Return (x, y) of the center of cell containing provided text 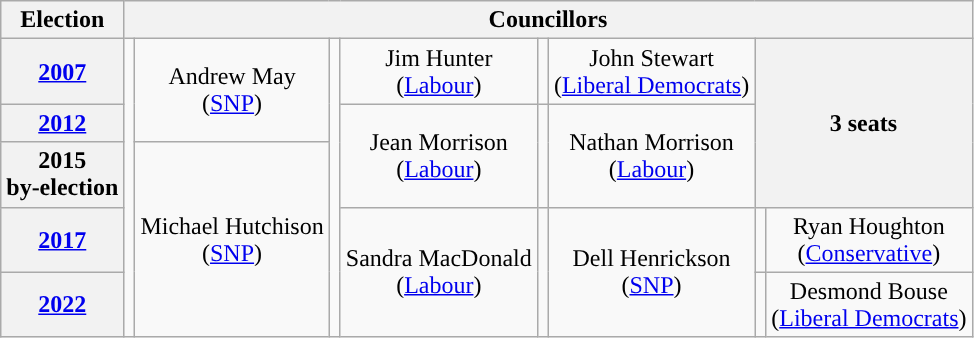
Desmond Bouse(Liberal Democrats) (869, 304)
2012 (62, 123)
John Stewart(Liberal Democrats) (651, 72)
Election (62, 20)
Councillors (548, 20)
Jean Morrison(Labour) (438, 156)
Sandra MacDonald(Labour) (438, 272)
Michael Hutchison(SNP) (232, 240)
Dell Henrickson(SNP) (651, 272)
Nathan Morrison(Labour) (651, 156)
2017 (62, 240)
Andrew May(SNP) (232, 90)
2007 (62, 72)
2015by-election (62, 174)
3 seats (864, 123)
2022 (62, 304)
Jim Hunter(Labour) (438, 72)
Ryan Houghton(Conservative) (869, 240)
